Identify which cell holds the provided text, then report its [x, y] central coordinate. 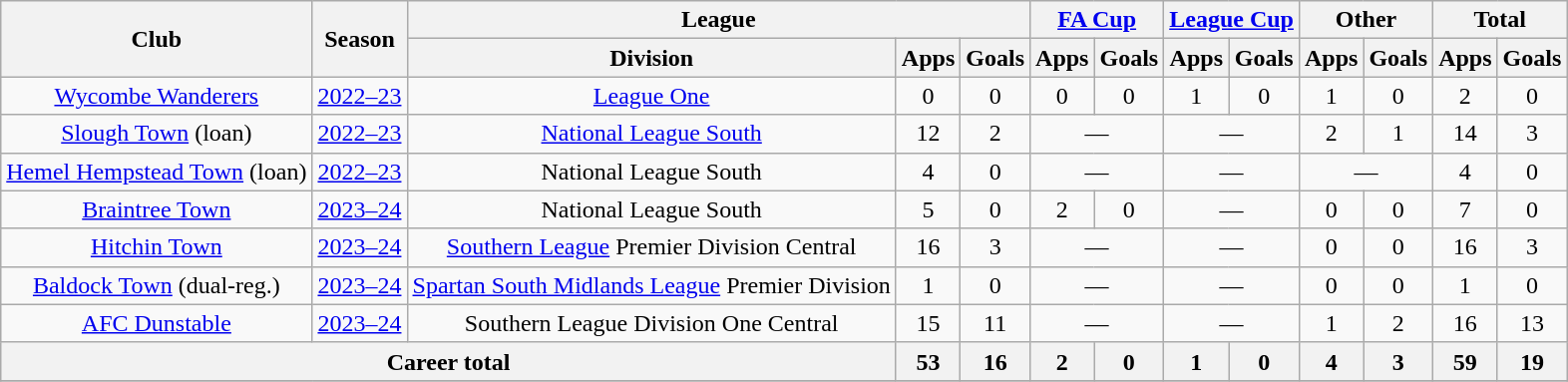
15 [928, 323]
14 [1465, 134]
FA Cup [1097, 20]
League [718, 20]
Career total [449, 361]
Wycombe Wanderers [157, 96]
Slough Town (loan) [157, 134]
Total [1500, 20]
7 [1465, 209]
53 [928, 361]
Hemel Hempstead Town (loan) [157, 172]
Division [651, 58]
Southern League Premier Division Central [651, 247]
Season [359, 39]
59 [1465, 361]
Baldock Town (dual-reg.) [157, 285]
Club [157, 39]
19 [1532, 361]
AFC Dunstable [157, 323]
Other [1366, 20]
11 [995, 323]
5 [928, 209]
Southern League Division One Central [651, 323]
Spartan South Midlands League Premier Division [651, 285]
12 [928, 134]
League Cup [1232, 20]
League One [651, 96]
Hitchin Town [157, 247]
13 [1532, 323]
Braintree Town [157, 209]
